Output the (X, Y) coordinate of the center of the cell containing the given text.  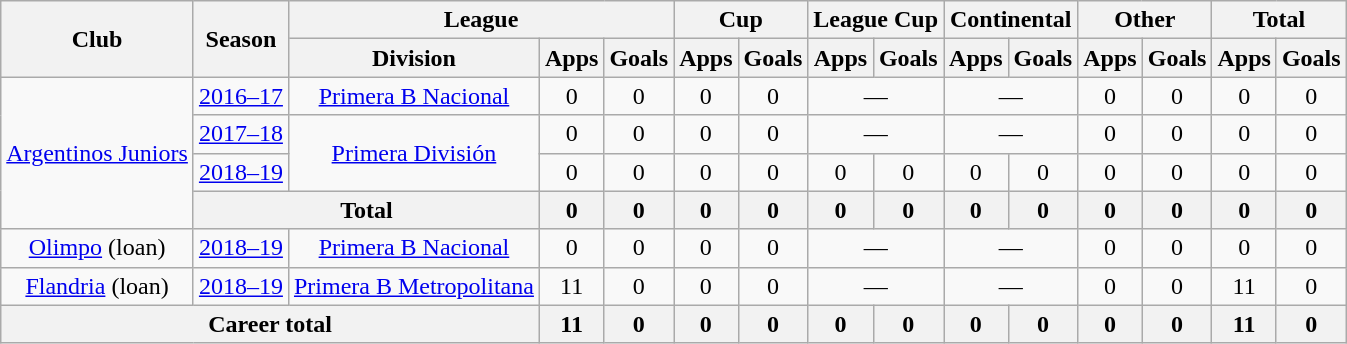
Argentinos Juniors (98, 153)
Olimpo (loan) (98, 248)
Primera División (414, 153)
2017–18 (240, 134)
Continental (1011, 20)
Other (1145, 20)
Cup (741, 20)
League Cup (876, 20)
Flandria (loan) (98, 286)
League (480, 20)
Season (240, 39)
2016–17 (240, 96)
Career total (270, 324)
Division (414, 58)
Primera B Metropolitana (414, 286)
Club (98, 39)
